From the cell containing the given text, extract its center point as (x, y) coordinate. 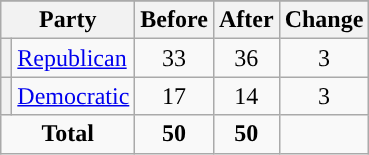
Party (68, 20)
Total (68, 134)
33 (174, 58)
After (246, 20)
36 (246, 58)
Before (174, 20)
Republican (74, 58)
Change (324, 20)
17 (174, 96)
Democratic (74, 96)
14 (246, 96)
